For the text-containing cell, return its midpoint in (X, Y) coordinate format. 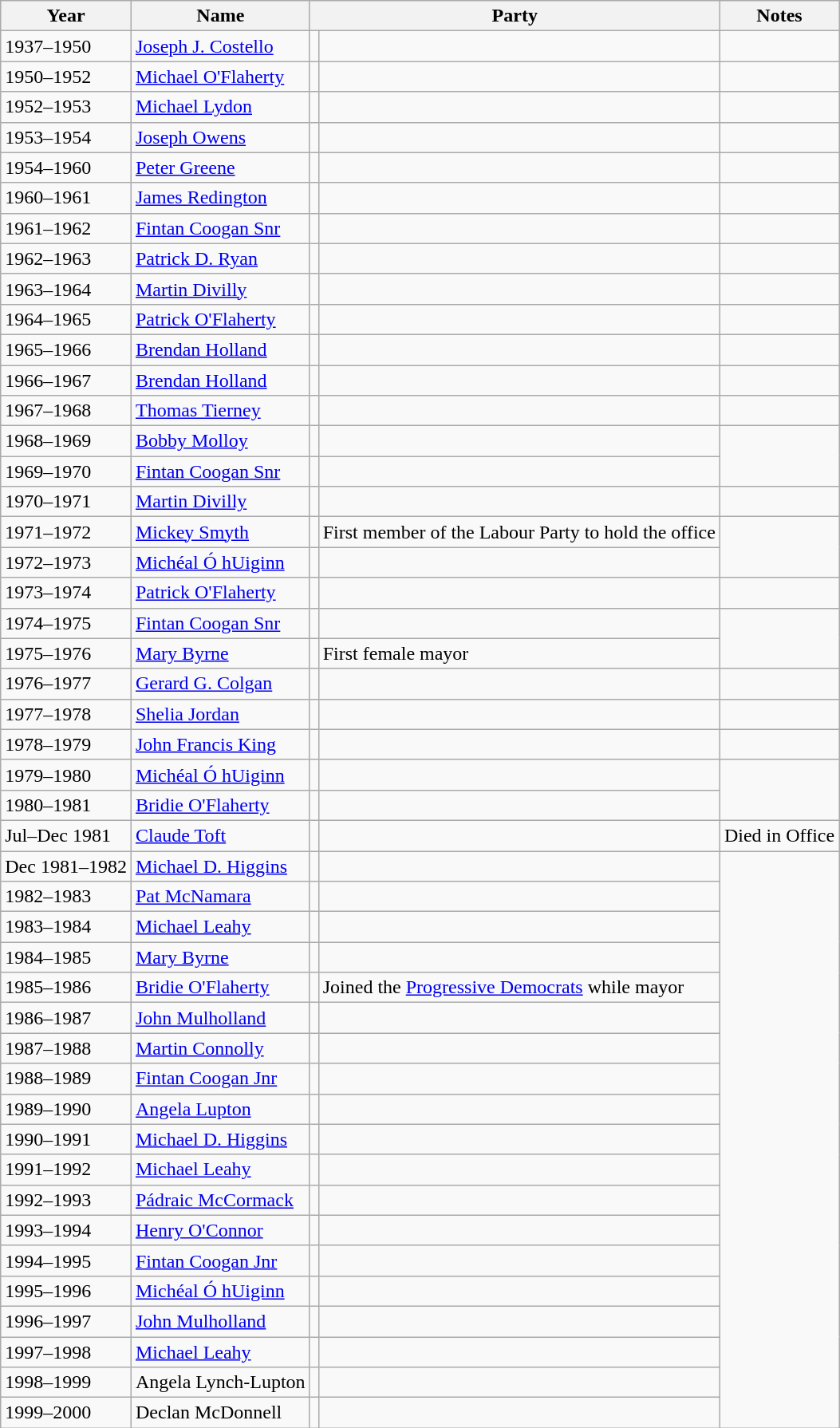
1960–1961 (66, 198)
1964–1965 (66, 319)
1967–1968 (66, 411)
1937–1950 (66, 46)
Joseph Owens (220, 137)
1992–1993 (66, 1200)
1978–1979 (66, 744)
First female mayor (519, 653)
Died in Office (779, 835)
Pat McNamara (220, 897)
1991–1992 (66, 1170)
1966–1967 (66, 381)
1986–1987 (66, 1018)
1952–1953 (66, 107)
Name (220, 16)
1963–1964 (66, 289)
1965–1966 (66, 349)
First member of the Labour Party to hold the office (519, 532)
1970–1971 (66, 502)
1996–1997 (66, 1321)
Martin Connolly (220, 1048)
1985–1986 (66, 988)
1950–1952 (66, 77)
1999–2000 (66, 1413)
Declan McDonnell (220, 1413)
Michael Lydon (220, 107)
Joined the Progressive Democrats while mayor (519, 988)
Bobby Molloy (220, 441)
Claude Toft (220, 835)
Year (66, 16)
Pádraic McCormack (220, 1200)
Joseph J. Costello (220, 46)
Notes (779, 16)
1982–1983 (66, 897)
1983–1984 (66, 927)
1990–1991 (66, 1139)
Party (515, 16)
1974–1975 (66, 623)
1988–1989 (66, 1079)
Gerard G. Colgan (220, 684)
Henry O'Connor (220, 1230)
1954–1960 (66, 168)
1980–1981 (66, 805)
James Redington (220, 198)
1977–1978 (66, 714)
1993–1994 (66, 1230)
1979–1980 (66, 775)
Jul–Dec 1981 (66, 835)
1973–1974 (66, 593)
1972–1973 (66, 562)
1998–1999 (66, 1383)
Angela Lynch-Lupton (220, 1383)
Thomas Tierney (220, 411)
John Francis King (220, 744)
1969–1970 (66, 471)
1975–1976 (66, 653)
1984–1985 (66, 957)
1968–1969 (66, 441)
Mickey Smyth (220, 532)
Patrick D. Ryan (220, 258)
1971–1972 (66, 532)
1953–1954 (66, 137)
1997–1998 (66, 1352)
Michael O'Flaherty (220, 77)
Peter Greene (220, 168)
1987–1988 (66, 1048)
1961–1962 (66, 228)
1994–1995 (66, 1260)
1989–1990 (66, 1109)
1995–1996 (66, 1291)
1976–1977 (66, 684)
Shelia Jordan (220, 714)
Angela Lupton (220, 1109)
1962–1963 (66, 258)
Dec 1981–1982 (66, 866)
